Find where the given text appears and provide that cell's center as (X, Y) coordinate. 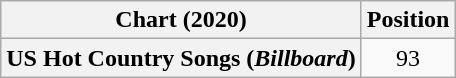
Chart (2020) (181, 20)
Position (408, 20)
93 (408, 58)
US Hot Country Songs (Billboard) (181, 58)
